Determine the [x, y] coordinate at the center of the cell enclosing the given text.  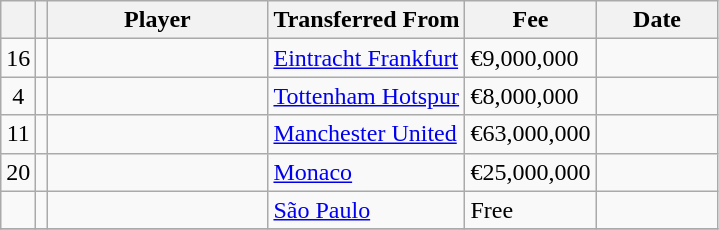
Monaco [366, 172]
São Paulo [366, 210]
Transferred From [366, 20]
16 [18, 58]
Date [657, 20]
11 [18, 134]
Tottenham Hotspur [366, 96]
20 [18, 172]
Eintracht Frankfurt [366, 58]
Manchester United [366, 134]
€25,000,000 [530, 172]
Free [530, 210]
4 [18, 96]
Fee [530, 20]
Player [158, 20]
€63,000,000 [530, 134]
€9,000,000 [530, 58]
€8,000,000 [530, 96]
